Detect which cell encompasses the target text, then output its (X, Y) center coordinate. 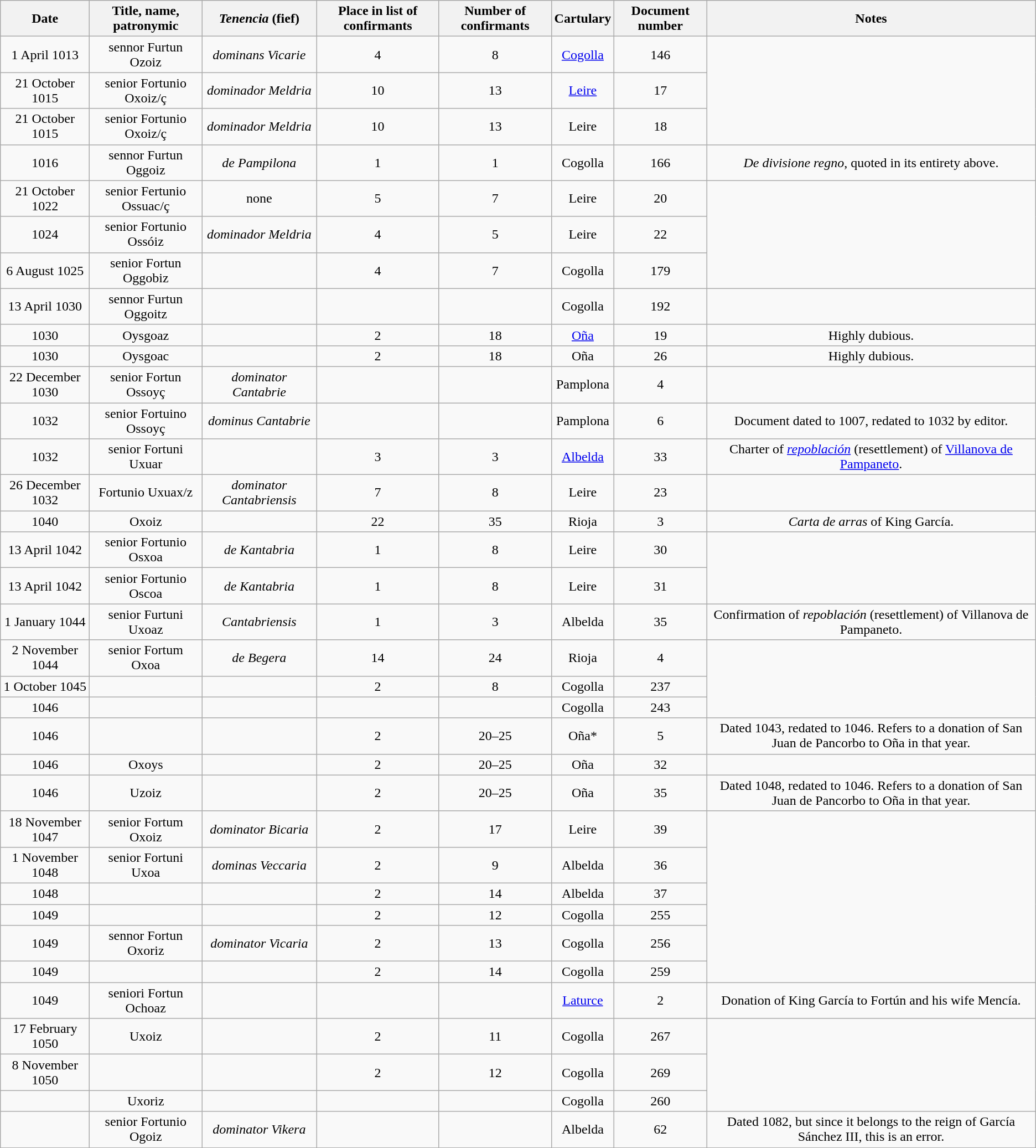
36 (661, 865)
9 (495, 865)
166 (661, 163)
269 (661, 1073)
Oysgoaz (146, 335)
dominator Cantabriensis (259, 493)
Notes (871, 19)
Confirmation of repoblación (resettlement) of Villanova de Pampaneto. (871, 622)
senior Fortum Oxoiz (146, 829)
sennor Fortun Oxoriz (146, 943)
de Begera (259, 658)
Dated 1082, but since it belongs to the reign of García Sánchez III, this is an error. (871, 1129)
32 (661, 764)
2 November 1044 (45, 658)
13 April 1030 (45, 307)
8 November 1050 (45, 1073)
20 (661, 198)
1016 (45, 163)
senior Furtuni Uxoaz (146, 622)
Tenencia (fief) (259, 19)
237 (661, 686)
de Pampilona (259, 163)
11 (495, 1036)
seniori Fortun Ochoaz (146, 1001)
senior Fortunio Osxoa (146, 550)
Carta de arras of King García. (871, 521)
24 (495, 658)
1 January 1044 (45, 622)
243 (661, 707)
21 October 1022 (45, 198)
Number of confirmants (495, 19)
senior Fortun Oggobiz (146, 270)
dominator Vicaria (259, 943)
none (259, 198)
30 (661, 550)
Oña* (583, 736)
sennor Furtun Oggoiz (146, 163)
256 (661, 943)
Place in list of confirmants (377, 19)
Cantabriensis (259, 622)
senior Fortuni Uxuar (146, 457)
Donation of King García to Fortún and his wife Mencía. (871, 1001)
senior Fortunio Ogoiz (146, 1129)
Oxoiz (146, 521)
senior Fortun Ossoyç (146, 384)
De divisione regno, quoted in its entirety above. (871, 163)
Uzoiz (146, 793)
31 (661, 586)
senior Fortuino Ossoyç (146, 421)
senior Fertunio Ossuac/ç (146, 198)
Laturce (583, 1001)
23 (661, 493)
dominas Veccaria (259, 865)
17 February 1050 (45, 1036)
192 (661, 307)
Uxoriz (146, 1101)
22 December 1030 (45, 384)
sennor Furtun Oggoitz (146, 307)
Oxoys (146, 764)
senior Fortum Oxoa (146, 658)
dominans Vicarie (259, 54)
Dated 1048, redated to 1046. Refers to a donation of San Juan de Pancorbo to Oña in that year. (871, 793)
sennor Furtun Ozoiz (146, 54)
37 (661, 893)
19 (661, 335)
Document dated to 1007, redated to 1032 by editor. (871, 421)
senior Fortuni Uxoa (146, 865)
1040 (45, 521)
267 (661, 1036)
33 (661, 457)
26 (661, 356)
Charter of repoblación (resettlement) of Villanova de Pampaneto. (871, 457)
dominator Cantabrie (259, 384)
Cartulary (583, 19)
Title, name, patronymic (146, 19)
1 April 1013 (45, 54)
39 (661, 829)
Fortunio Uxuax/z (146, 493)
62 (661, 1129)
1 November 1048 (45, 865)
26 December 1032 (45, 493)
Date (45, 19)
1 October 1045 (45, 686)
146 (661, 54)
1048 (45, 893)
6 (661, 421)
255 (661, 915)
1024 (45, 235)
259 (661, 972)
Document number (661, 19)
Oysgoac (146, 356)
senior Fortunio Oscoa (146, 586)
senior Fortunio Ossóiz (146, 235)
6 August 1025 (45, 270)
18 November 1047 (45, 829)
179 (661, 270)
dominus Cantabrie (259, 421)
260 (661, 1101)
Dated 1043, redated to 1046. Refers to a donation of San Juan de Pancorbo to Oña in that year. (871, 736)
dominator Vikera (259, 1129)
Uxoiz (146, 1036)
dominator Bicaria (259, 829)
